Output the [X, Y] coordinate of the center of the cell containing the given text.  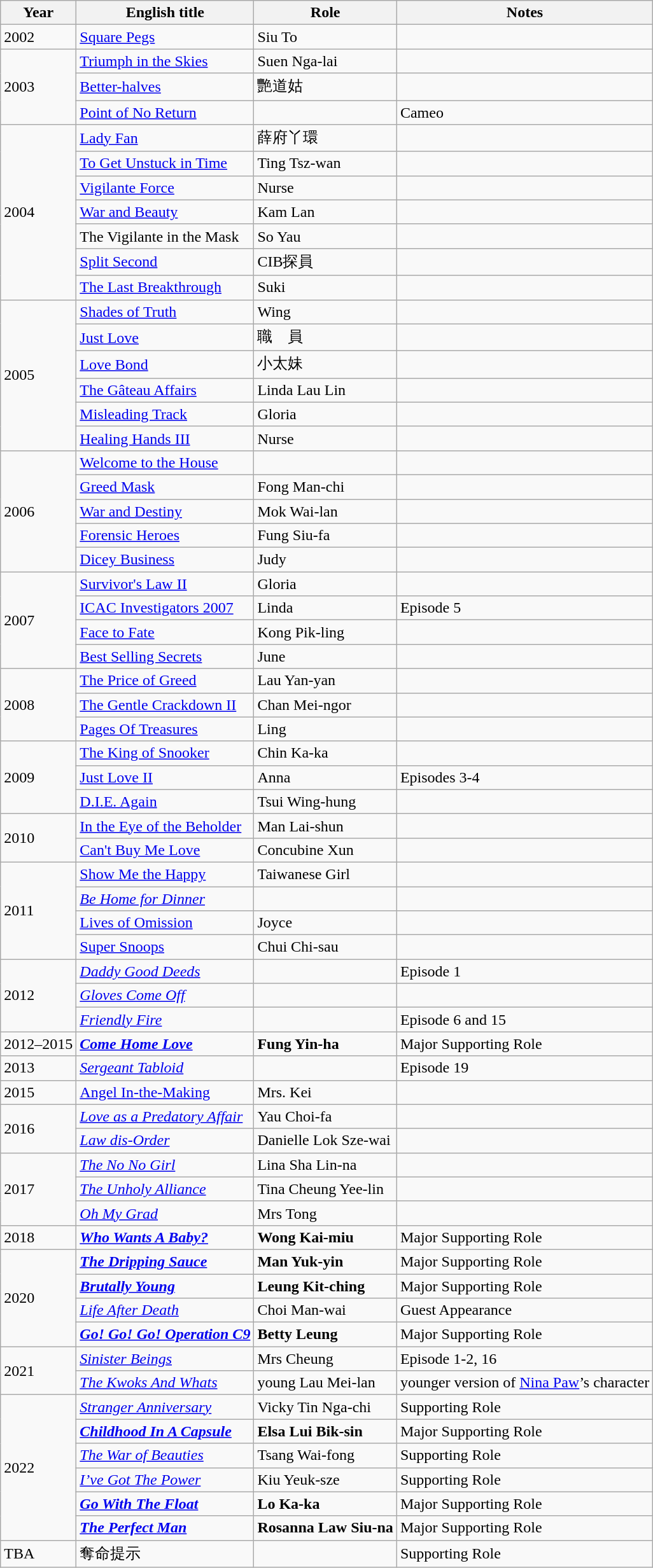
The Vigilante in the Mask [165, 236]
2006 [38, 511]
Concubine Xun [325, 850]
The Perfect Man [165, 1528]
The No No Girl [165, 1165]
Point of No Return [165, 113]
2016 [38, 1128]
Judy [325, 560]
Daddy Good Deeds [165, 971]
2015 [38, 1092]
Just Love II [165, 777]
The Gâteau Affairs [165, 390]
Childhood In A Capsule [165, 1431]
Friendly Fire [165, 1020]
Episode 6 and 15 [524, 1020]
Linda Lau Lin [325, 390]
Tsang Wai-fong [325, 1455]
To Get Unstuck in Time [165, 163]
Square Pegs [165, 37]
Face to Fate [165, 632]
Betty Leung [325, 1335]
Greed Mask [165, 487]
2013 [38, 1068]
Man Yuk-yin [325, 1261]
Rosanna Law Siu-na [325, 1528]
Split Second [165, 262]
Episode 19 [524, 1068]
2020 [38, 1298]
English title [165, 13]
Healing Hands III [165, 438]
Episode 1 [524, 971]
Fong Man-chi [325, 487]
Elsa Lui Bik-sin [325, 1431]
D.I.E. Again [165, 801]
2022 [38, 1467]
Fung Yin-ha [325, 1044]
Choi Man-wai [325, 1310]
Vigilante Force [165, 188]
Yau Choi-fa [325, 1116]
Life After Death [165, 1310]
I’ve Got The Power [165, 1480]
Danielle Lok Sze-wai [325, 1141]
小太妹 [325, 365]
2012–2015 [38, 1044]
Suen Nga-lai [325, 61]
Be Home for Dinner [165, 899]
Come Home Love [165, 1044]
Triumph in the Skies [165, 61]
Misleading Track [165, 414]
Wong Kai-miu [325, 1237]
younger version of Nina Paw’s character [524, 1383]
Tina Cheung Yee-lin [325, 1189]
Joyce [325, 923]
Brutally Young [165, 1286]
young Lau Mei-lan [325, 1383]
Kam Lan [325, 212]
Episode 5 [524, 608]
Super Snoops [165, 947]
Just Love [165, 337]
Lady Fan [165, 139]
薛府丫環 [325, 139]
Mrs Cheung [325, 1359]
ICAC Investigators 2007 [165, 608]
Shades of Truth [165, 312]
Better-halves [165, 87]
Episodes 3-4 [524, 777]
2008 [38, 705]
Best Selling Secrets [165, 656]
Mok Wai-lan [325, 511]
Role [325, 13]
Leung Kit-ching [325, 1286]
Angel In-the-Making [165, 1092]
Can't Buy Me Love [165, 850]
War and Beauty [165, 212]
2018 [38, 1237]
Cameo [524, 113]
2005 [38, 375]
Ting Tsz-wan [325, 163]
Love as a Predatory Affair [165, 1116]
Welcome to the House [165, 462]
2010 [38, 838]
Stranger Anniversary [165, 1407]
Linda [325, 608]
Episode 1-2, 16 [524, 1359]
2002 [38, 37]
Chan Mei-ngor [325, 705]
Notes [524, 13]
The War of Beauties [165, 1455]
Kong Pik-ling [325, 632]
Forensic Heroes [165, 536]
Wing [325, 312]
The Gentle Crackdown II [165, 705]
The Price of Greed [165, 681]
TBA [38, 1553]
Guest Appearance [524, 1310]
War and Destiny [165, 511]
The Unholy Alliance [165, 1189]
奪命提示 [165, 1553]
Vicky Tin Nga-chi [325, 1407]
Fung Siu-fa [325, 536]
Mrs Tong [325, 1213]
June [325, 656]
Tsui Wing-hung [325, 801]
2012 [38, 996]
2009 [38, 777]
The Last Breakthrough [165, 288]
Oh My Grad [165, 1213]
Lina Sha Lin-na [325, 1165]
職 員 [325, 337]
艷道姑 [325, 87]
Mrs. Kei [325, 1092]
Ling [325, 729]
2007 [38, 620]
The King of Snooker [165, 753]
Kiu Yeuk-sze [325, 1480]
Lo Ka-ka [325, 1504]
Anna [325, 777]
So Yau [325, 236]
Survivor's Law II [165, 584]
Show Me the Happy [165, 874]
Go With The Float [165, 1504]
Sergeant Tabloid [165, 1068]
Lau Yan-yan [325, 681]
Suki [325, 288]
The Dripping Sauce [165, 1261]
2011 [38, 910]
Pages Of Treasures [165, 729]
2021 [38, 1371]
In the Eye of the Beholder [165, 826]
Gloves Come Off [165, 996]
Dicey Business [165, 560]
Man Lai-shun [325, 826]
Siu To [325, 37]
Law dis-Order [165, 1141]
2004 [38, 212]
Go! Go! Go! Operation C9 [165, 1335]
CIB探員 [325, 262]
Who Wants A Baby? [165, 1237]
The Kwoks And Whats [165, 1383]
Chin Ka-ka [325, 753]
2003 [38, 87]
Year [38, 13]
Taiwanese Girl [325, 874]
Lives of Omission [165, 923]
2017 [38, 1189]
Chui Chi-sau [325, 947]
Sinister Beings [165, 1359]
Love Bond [165, 365]
